Identify which cell holds the provided text, then report its (X, Y) central coordinate. 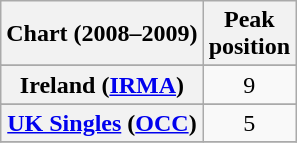
Chart (2008–2009) (102, 34)
Peakposition (249, 34)
Ireland (IRMA) (102, 85)
9 (249, 85)
5 (249, 123)
UK Singles (OCC) (102, 123)
